Determine the [X, Y] coordinate at the center of the cell enclosing the given text.  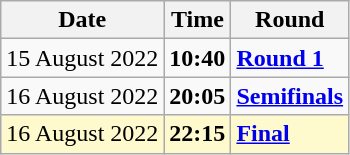
Final [290, 134]
Round [290, 20]
15 August 2022 [82, 58]
Date [82, 20]
20:05 [198, 96]
10:40 [198, 58]
Time [198, 20]
Semifinals [290, 96]
Round 1 [290, 58]
22:15 [198, 134]
